Find where the given text appears and provide that cell's center as (x, y) coordinate. 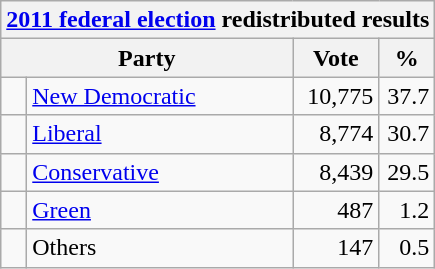
37.7 (407, 96)
10,775 (336, 96)
New Democratic (160, 96)
8,439 (336, 172)
Vote (336, 58)
Others (160, 248)
Liberal (160, 134)
% (407, 58)
8,774 (336, 134)
0.5 (407, 248)
Green (160, 210)
30.7 (407, 134)
147 (336, 248)
487 (336, 210)
1.2 (407, 210)
Party (147, 58)
2011 federal election redistributed results (218, 20)
29.5 (407, 172)
Conservative (160, 172)
